Search for the cell housing the specified text and yield its [x, y] center coordinate. 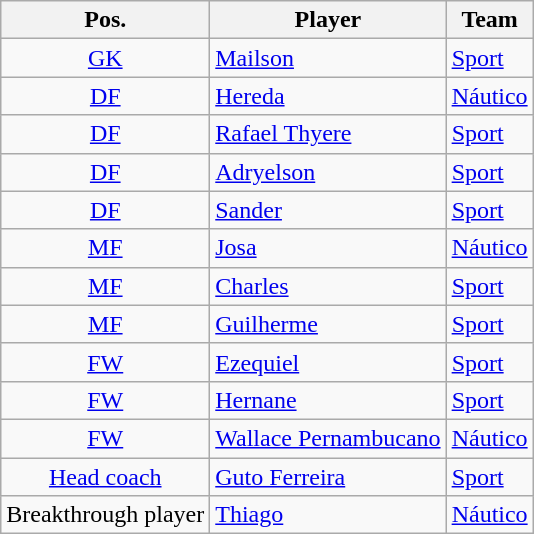
Sander [328, 210]
Head coach [106, 477]
Hernane [328, 400]
Guto Ferreira [328, 477]
Wallace Pernambucano [328, 438]
Pos. [106, 20]
Thiago [328, 515]
Breakthrough player [106, 515]
Player [328, 20]
Rafael Thyere [328, 134]
Guilherme [328, 324]
Charles [328, 286]
Mailson [328, 58]
Hereda [328, 96]
Adryelson [328, 172]
Team [490, 20]
Ezequiel [328, 362]
GK [106, 58]
Josa [328, 248]
